Detect which cell encompasses the target text, then output its (x, y) center coordinate. 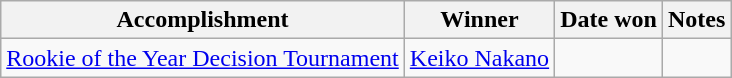
Rookie of the Year Decision Tournament (203, 58)
Date won (609, 20)
Keiko Nakano (479, 58)
Winner (479, 20)
Accomplishment (203, 20)
Notes (696, 20)
